For the text-containing cell, return its midpoint in [X, Y] coordinate format. 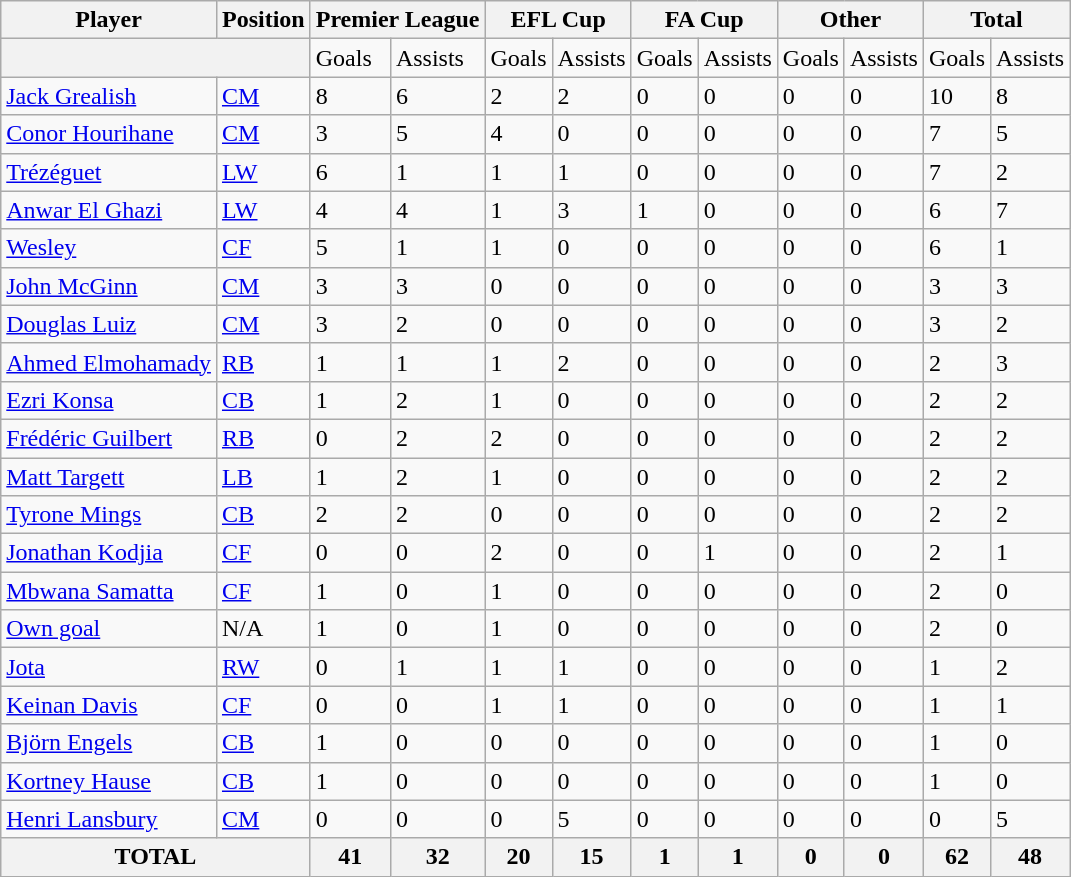
John McGinn [109, 286]
EFL Cup [558, 20]
Conor Hourihane [109, 134]
Tyrone Mings [109, 515]
Total [996, 20]
Anwar El Ghazi [109, 210]
32 [438, 857]
Jonathan Kodjia [109, 553]
Björn Engels [109, 743]
Henri Lansbury [109, 819]
15 [592, 857]
RW [263, 667]
Douglas Luiz [109, 324]
Jota [109, 667]
Ezri Konsa [109, 400]
LB [263, 477]
N/A [263, 629]
Kortney Hause [109, 781]
Jack Grealish [109, 96]
Own goal [109, 629]
20 [518, 857]
Mbwana Samatta [109, 591]
10 [956, 96]
62 [956, 857]
Other [850, 20]
Wesley [109, 248]
TOTAL [156, 857]
41 [350, 857]
Player [109, 20]
Position [263, 20]
Ahmed Elmohamady [109, 362]
Trézéguet [109, 172]
Premier League [398, 20]
FA Cup [704, 20]
Keinan Davis [109, 705]
Frédéric Guilbert [109, 438]
Matt Targett [109, 477]
48 [1030, 857]
